Extract the [x, y] coordinate from the center of the cell holding the provided text.  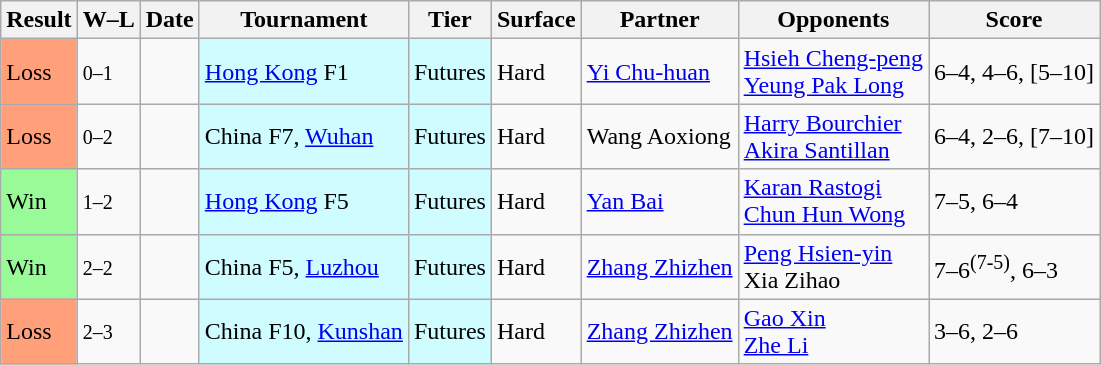
0–2 [108, 136]
Partner [660, 20]
Hsieh Cheng-peng Yeung Pak Long [833, 72]
Date [170, 20]
0–1 [108, 72]
6–4, 2–6, [7–10] [1014, 136]
Peng Hsien-yin Xia Zihao [833, 266]
Karan Rastogi Chun Hun Wong [833, 202]
Score [1014, 20]
China F7, Wuhan [304, 136]
6–4, 4–6, [5–10] [1014, 72]
1–2 [108, 202]
2–2 [108, 266]
7–6(7-5), 6–3 [1014, 266]
Yi Chu-huan [660, 72]
Yan Bai [660, 202]
Hong Kong F5 [304, 202]
Opponents [833, 20]
W–L [108, 20]
Tournament [304, 20]
China F5, Luzhou [304, 266]
3–6, 2–6 [1014, 332]
7–5, 6–4 [1014, 202]
Hong Kong F1 [304, 72]
Result [39, 20]
Surface [536, 20]
2–3 [108, 332]
China F10, Kunshan [304, 332]
Gao Xin Zhe Li [833, 332]
Harry Bourchier Akira Santillan [833, 136]
Wang Aoxiong [660, 136]
Tier [450, 20]
